Identify which cell holds the provided text, then report its [x, y] central coordinate. 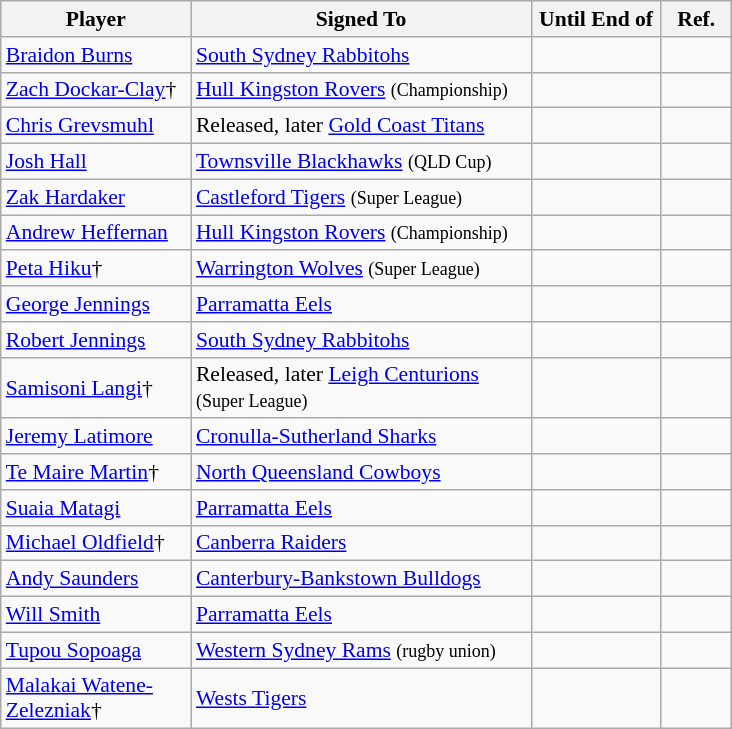
Peta Hiku† [96, 269]
Andy Saunders [96, 579]
George Jennings [96, 304]
Braidon Burns [96, 55]
Released, later Leigh Centurions (Super League) [361, 388]
Tupou Sopoaga [96, 650]
Until End of [596, 19]
Western Sydney Rams (rugby union) [361, 650]
Castleford Tigers (Super League) [361, 197]
Te Maire Martin† [96, 472]
Signed To [361, 19]
Robert Jennings [96, 340]
Canberra Raiders [361, 543]
Released, later Gold Coast Titans [361, 126]
Samisoni Langi† [96, 388]
Michael Oldfield† [96, 543]
Warrington Wolves (Super League) [361, 269]
Wests Tigers [361, 698]
Townsville Blackhawks (QLD Cup) [361, 162]
Chris Grevsmuhl [96, 126]
Cronulla-Sutherland Sharks [361, 437]
Suaia Matagi [96, 508]
Jeremy Latimore [96, 437]
Player [96, 19]
Andrew Heffernan [96, 233]
Canterbury-Bankstown Bulldogs [361, 579]
Ref. [696, 19]
Malakai Watene-Zelezniak† [96, 698]
Josh Hall [96, 162]
Zach Dockar-Clay† [96, 90]
Will Smith [96, 615]
North Queensland Cowboys [361, 472]
Zak Hardaker [96, 197]
